Scan for the cell matching the given text and deliver its [x, y] coordinate at center. 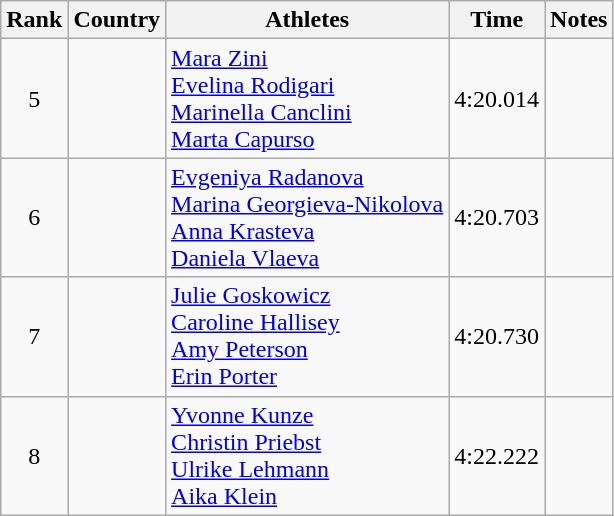
Yvonne Kunze Christin Priebst Ulrike Lehmann Aika Klein [308, 456]
4:20.014 [497, 98]
4:20.703 [497, 218]
Country [117, 20]
4:22.222 [497, 456]
8 [34, 456]
5 [34, 98]
7 [34, 336]
Evgeniya Radanova Marina Georgieva-Nikolova Anna Krasteva Daniela Vlaeva [308, 218]
Notes [579, 20]
Rank [34, 20]
Athletes [308, 20]
6 [34, 218]
Mara Zini Evelina Rodigari Marinella Canclini Marta Capurso [308, 98]
4:20.730 [497, 336]
Julie Goskowicz Caroline Hallisey Amy Peterson Erin Porter [308, 336]
Time [497, 20]
